Detect which cell encompasses the target text, then output its (x, y) center coordinate. 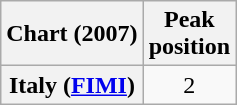
Italy (FIMI) (72, 85)
Chart (2007) (72, 34)
2 (189, 85)
Peakposition (189, 34)
